Locate the cell with the specified text and output its [x, y] center coordinate. 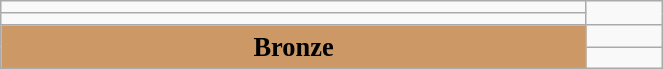
Bronze [294, 46]
